Scan for the cell matching the given text and deliver its (X, Y) coordinate at center. 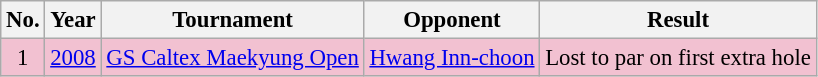
Result (678, 20)
2008 (73, 58)
Tournament (232, 20)
Opponent (452, 20)
Hwang Inn-choon (452, 58)
1 (23, 58)
GS Caltex Maekyung Open (232, 58)
No. (23, 20)
Year (73, 20)
Lost to par on first extra hole (678, 58)
